Locate the cell with the specified text and output its [x, y] center coordinate. 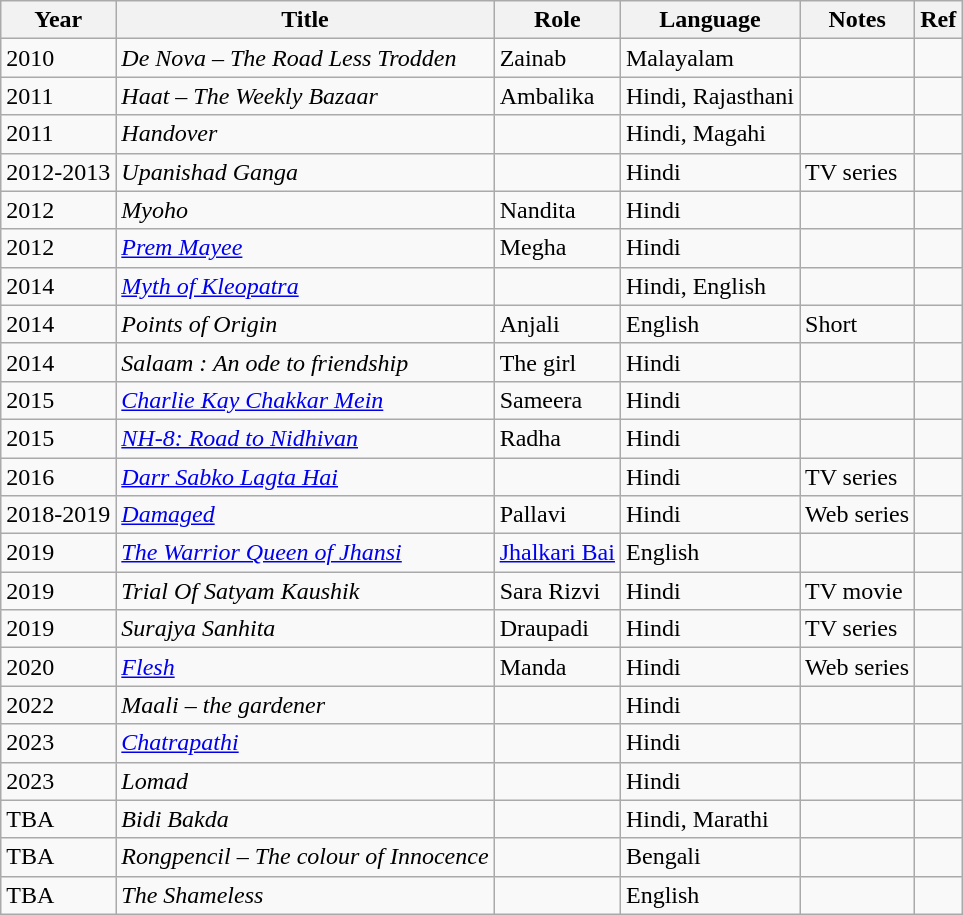
Sameera [557, 400]
Salaam : An ode to friendship [305, 362]
Sara Rizvi [557, 591]
Charlie Kay Chakkar Mein [305, 400]
2012-2013 [58, 172]
Bengali [710, 857]
2022 [58, 705]
Role [557, 20]
2020 [58, 667]
Ambalika [557, 96]
Surajya Sanhita [305, 629]
Chatrapathi [305, 743]
The girl [557, 362]
The Shameless [305, 895]
Rongpencil – The colour of Innocence [305, 857]
Handover [305, 134]
Language [710, 20]
Trial Of Satyam Kaushik [305, 591]
Myth of Kleopatra [305, 286]
Damaged [305, 515]
Malayalam [710, 58]
Darr Sabko Lagta Hai [305, 477]
Hindi, English [710, 286]
Hindi, Rajasthani [710, 96]
Hindi, Marathi [710, 819]
Lomad [305, 781]
Hindi, Magahi [710, 134]
Anjali [557, 324]
2018-2019 [58, 515]
Zainab [557, 58]
Manda [557, 667]
Bidi Bakda [305, 819]
Megha [557, 248]
Maali – the gardener [305, 705]
Radha [557, 438]
Ref [938, 20]
Points of Origin [305, 324]
Prem Mayee [305, 248]
2016 [58, 477]
Nandita [557, 210]
Upanishad Ganga [305, 172]
The Warrior Queen of Jhansi [305, 553]
Short [858, 324]
Draupadi [557, 629]
Notes [858, 20]
NH-8: Road to Nidhivan [305, 438]
Jhalkari Bai [557, 553]
TV movie [858, 591]
Title [305, 20]
2010 [58, 58]
Flesh [305, 667]
Haat – The Weekly Bazaar [305, 96]
Year [58, 20]
Pallavi [557, 515]
De Nova – The Road Less Trodden [305, 58]
Myoho [305, 210]
